Find where the given text appears and provide that cell's center as [x, y] coordinate. 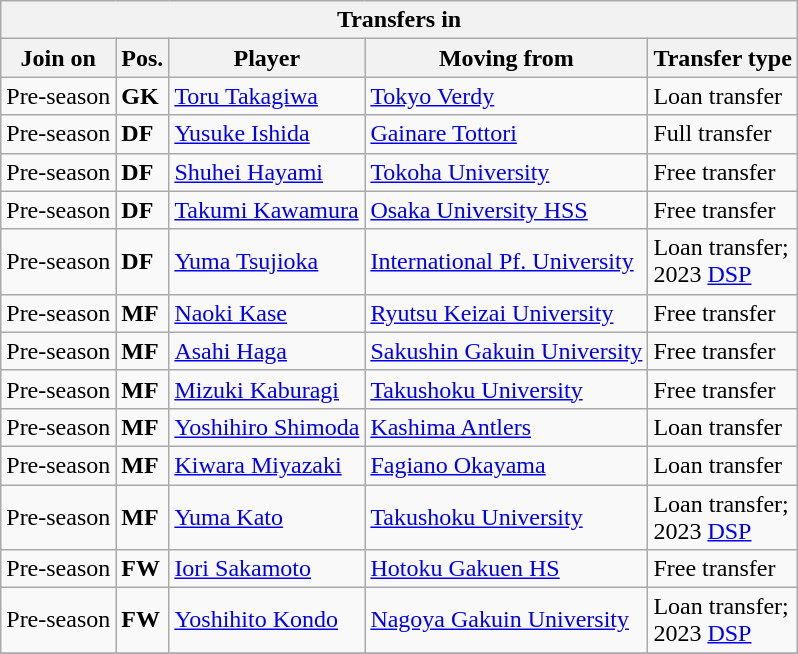
Player [267, 58]
Join on [58, 58]
International Pf. University [506, 262]
Ryutsu Keizai University [506, 313]
Tokoha University [506, 172]
Fagiano Okayama [506, 465]
Asahi Haga [267, 351]
Transfer type [722, 58]
Toru Takagiwa [267, 96]
Mizuki Kaburagi [267, 389]
Yusuke Ishida [267, 134]
GK [142, 96]
Tokyo Verdy [506, 96]
Transfers in [400, 20]
Yoshihito Kondo [267, 620]
Kiwara Miyazaki [267, 465]
Shuhei Hayami [267, 172]
Yoshihiro Shimoda [267, 427]
Gainare Tottori [506, 134]
Naoki Kase [267, 313]
Kashima Antlers [506, 427]
Yuma Tsujioka [267, 262]
Sakushin Gakuin University [506, 351]
Moving from [506, 58]
Takumi Kawamura [267, 210]
Pos. [142, 58]
Osaka University HSS [506, 210]
Nagoya Gakuin University [506, 620]
Full transfer [722, 134]
Yuma Kato [267, 516]
Hotoku Gakuen HS [506, 569]
Iori Sakamoto [267, 569]
